Capture the cell that displays the provided text and extract its (x, y) central coordinate. 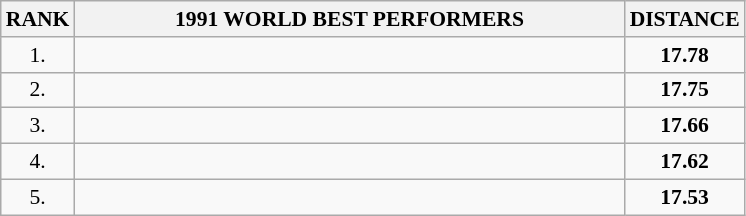
2. (38, 90)
17.75 (685, 90)
1. (38, 55)
17.53 (685, 197)
17.62 (685, 162)
DISTANCE (685, 19)
3. (38, 126)
17.78 (685, 55)
RANK (38, 19)
1991 WORLD BEST PERFORMERS (349, 19)
4. (38, 162)
5. (38, 197)
17.66 (685, 126)
